Capture the cell that displays the provided text and extract its (x, y) central coordinate. 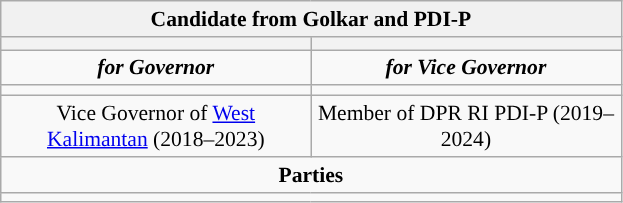
for Vice Governor (466, 68)
for Governor (156, 68)
Parties (311, 175)
Vice Governor of West Kalimantan (2018–2023) (156, 126)
Candidate from Golkar and PDI-P (311, 19)
Member of DPR RI PDI-P (2019–2024) (466, 126)
